For the text-containing cell, return its midpoint in [x, y] coordinate format. 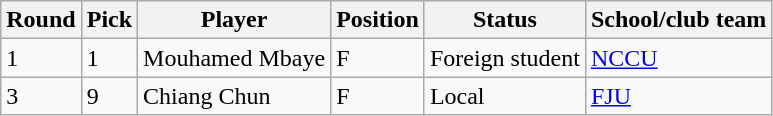
Position [378, 20]
Chiang Chun [234, 96]
Player [234, 20]
3 [41, 96]
Pick [109, 20]
9 [109, 96]
Status [504, 20]
Local [504, 96]
NCCU [678, 58]
Round [41, 20]
Foreign student [504, 58]
FJU [678, 96]
Mouhamed Mbaye [234, 58]
School/club team [678, 20]
